Detect which cell encompasses the target text, then output its [X, Y] center coordinate. 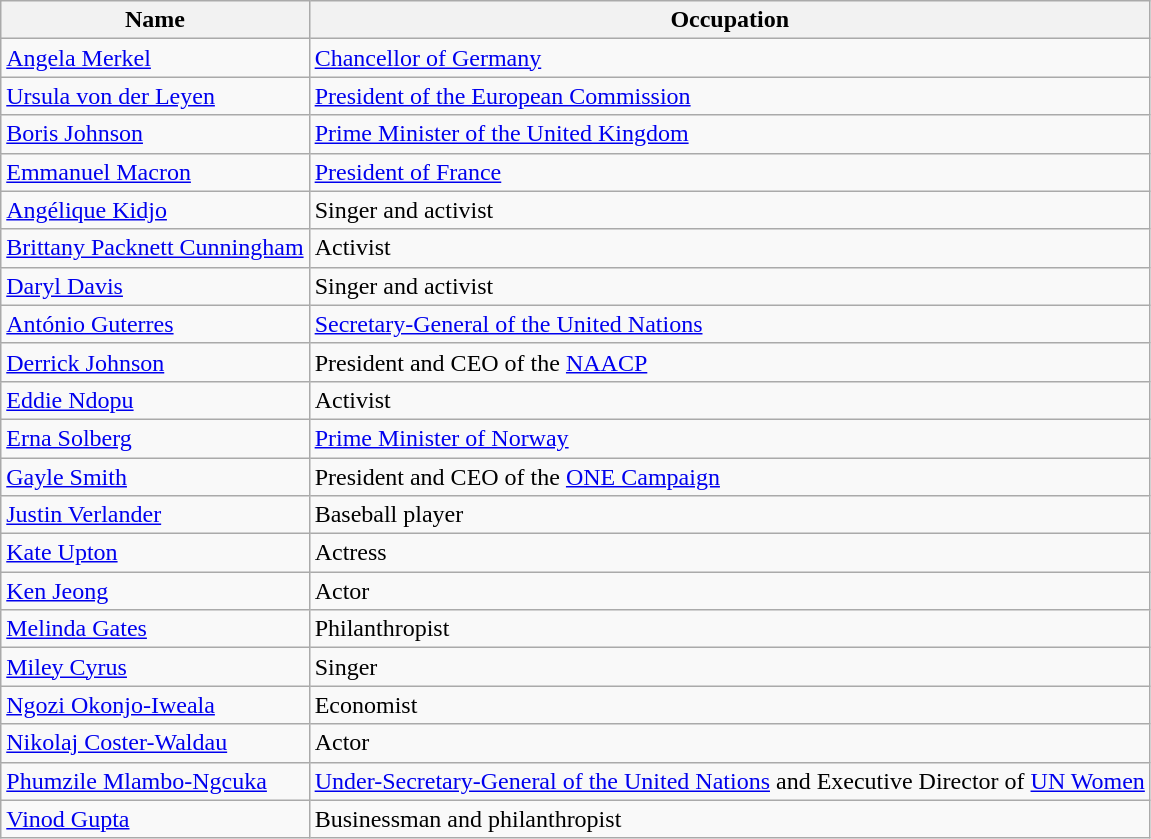
Derrick Johnson [155, 362]
Nikolaj Coster-Waldau [155, 743]
President and CEO of the NAACP [730, 362]
Kate Upton [155, 553]
Chancellor of Germany [730, 58]
Daryl Davis [155, 286]
Angélique Kidjo [155, 210]
President and CEO of the ONE Campaign [730, 477]
Under-Secretary-General of the United Nations and Executive Director of UN Women [730, 781]
Phumzile Mlambo-Ngcuka [155, 781]
Prime Minister of Norway [730, 438]
António Guterres [155, 324]
Erna Solberg [155, 438]
Secretary-General of the United Nations [730, 324]
Gayle Smith [155, 477]
Boris Johnson [155, 134]
Name [155, 20]
President of France [730, 172]
Ngozi Okonjo-Iweala [155, 705]
Economist [730, 705]
Emmanuel Macron [155, 172]
Vinod Gupta [155, 819]
Ursula von der Leyen [155, 96]
Melinda Gates [155, 629]
Miley Cyrus [155, 667]
Philanthropist [730, 629]
Singer [730, 667]
Actress [730, 553]
Businessman and philanthropist [730, 819]
President of the European Commission [730, 96]
Occupation [730, 20]
Prime Minister of the United Kingdom [730, 134]
Angela Merkel [155, 58]
Brittany Packnett Cunningham [155, 248]
Ken Jeong [155, 591]
Baseball player [730, 515]
Eddie Ndopu [155, 400]
Justin Verlander [155, 515]
